Return (X, Y) of the center of cell containing provided text 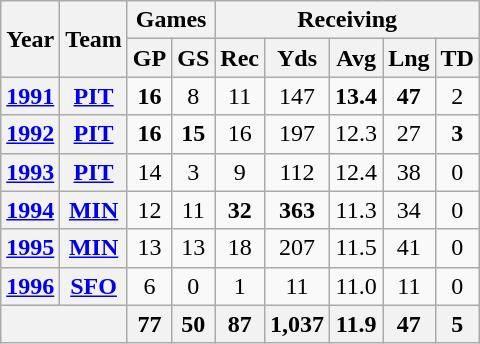
5 (457, 324)
1995 (30, 248)
27 (409, 134)
Year (30, 39)
11.3 (356, 210)
GP (149, 58)
77 (149, 324)
207 (298, 248)
147 (298, 96)
8 (194, 96)
18 (240, 248)
1,037 (298, 324)
11.0 (356, 286)
41 (409, 248)
6 (149, 286)
Receiving (348, 20)
Rec (240, 58)
11.5 (356, 248)
Team (94, 39)
14 (149, 172)
1994 (30, 210)
Avg (356, 58)
38 (409, 172)
Yds (298, 58)
TD (457, 58)
197 (298, 134)
363 (298, 210)
1 (240, 286)
87 (240, 324)
12.4 (356, 172)
112 (298, 172)
11.9 (356, 324)
9 (240, 172)
12.3 (356, 134)
1996 (30, 286)
GS (194, 58)
Games (170, 20)
1992 (30, 134)
50 (194, 324)
34 (409, 210)
Lng (409, 58)
15 (194, 134)
32 (240, 210)
12 (149, 210)
SFO (94, 286)
2 (457, 96)
13.4 (356, 96)
1993 (30, 172)
1991 (30, 96)
